Detect which cell encompasses the target text, then output its (x, y) center coordinate. 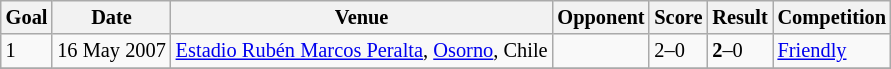
1 (27, 51)
Goal (27, 17)
Result (740, 17)
Date (111, 17)
16 May 2007 (111, 51)
Venue (362, 17)
Friendly (832, 51)
Estadio Rubén Marcos Peralta, Osorno, Chile (362, 51)
Opponent (600, 17)
Score (678, 17)
Competition (832, 17)
